Locate the cell with the specified text and output its [X, Y] center coordinate. 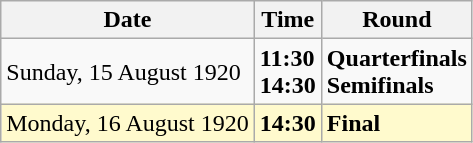
Date [128, 20]
Round [396, 20]
Time [288, 20]
14:30 [288, 123]
Monday, 16 August 1920 [128, 123]
QuarterfinalsSemifinals [396, 72]
Sunday, 15 August 1920 [128, 72]
11:3014:30 [288, 72]
Final [396, 123]
